Pinpoint the cell where the given text exists, returning its [X, Y] midpoint coordinate. 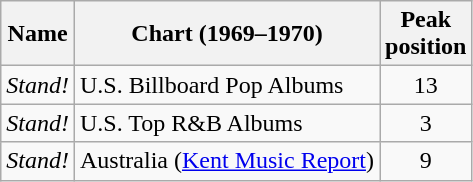
13 [426, 85]
Peakposition [426, 34]
U.S. Top R&B Albums [226, 123]
Name [38, 34]
U.S. Billboard Pop Albums [226, 85]
Chart (1969–1970) [226, 34]
Australia (Kent Music Report) [226, 161]
3 [426, 123]
9 [426, 161]
